For the text-containing cell, return its midpoint in (X, Y) coordinate format. 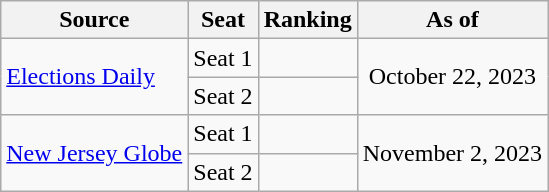
Seat (223, 20)
Ranking (308, 20)
November 2, 2023 (452, 153)
Elections Daily (94, 77)
New Jersey Globe (94, 153)
October 22, 2023 (452, 77)
As of (452, 20)
Source (94, 20)
